From the cell containing the given text, extract its center point as (X, Y) coordinate. 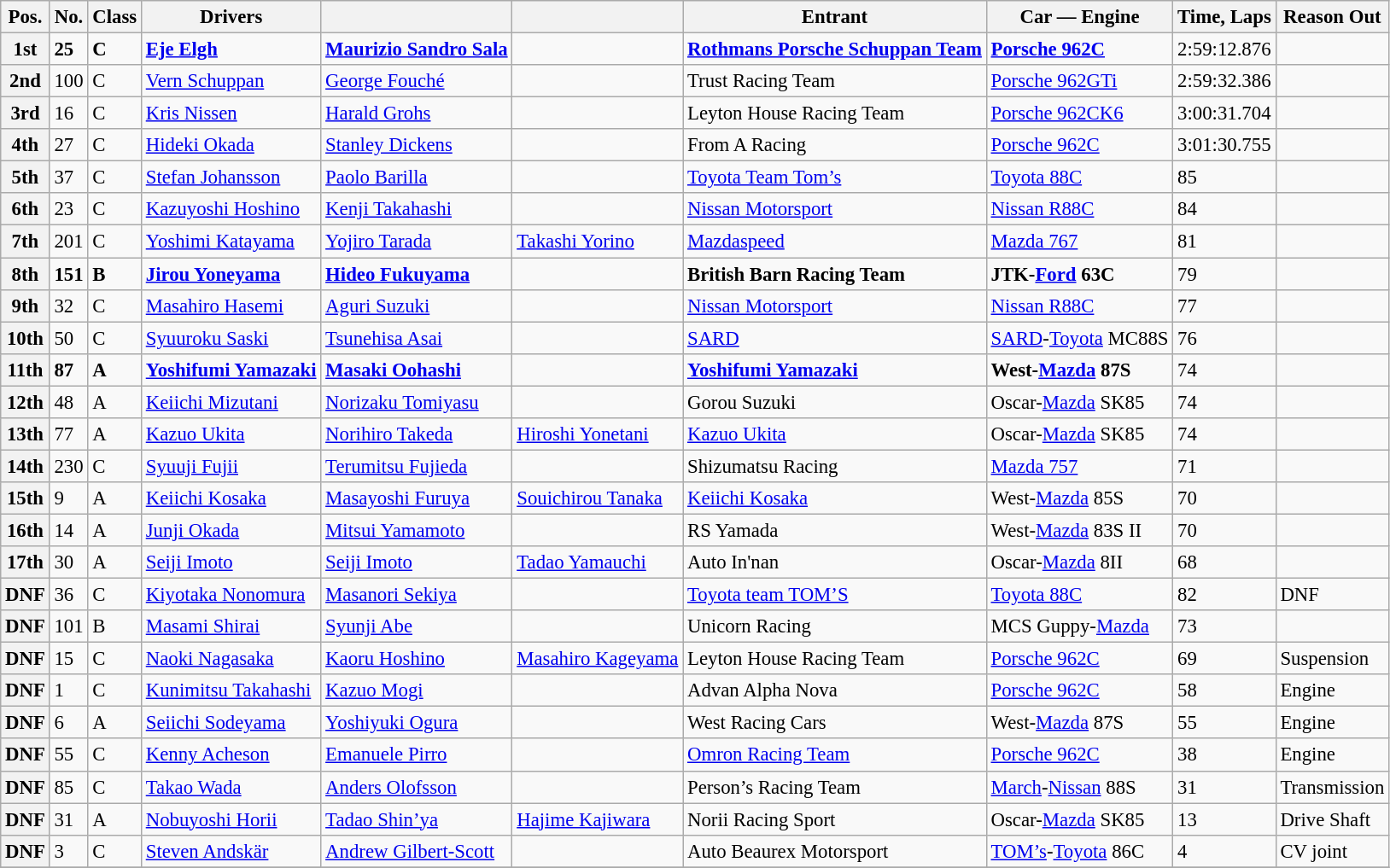
25 (68, 50)
Rothmans Porsche Schuppan Team (835, 50)
37 (68, 178)
Hajime Kajiwara (598, 819)
Oscar-Mazda 8II (1079, 562)
201 (68, 242)
Kunimitsu Takahashi (231, 690)
2nd (26, 81)
36 (68, 595)
Tadao Yamauchi (598, 562)
58 (1224, 690)
Advan Alpha Nova (835, 690)
82 (1224, 595)
Keiichi Mizutani (231, 402)
38 (1224, 755)
Mazdaspeed (835, 242)
3rd (26, 114)
Auto Beaurex Motorsport (835, 851)
West Racing Cars (835, 723)
Gorou Suzuki (835, 402)
15th (26, 498)
Nobuyoshi Horii (231, 819)
West-Mazda 85S (1079, 498)
Jirou Yoneyama (231, 274)
Vern Schuppan (231, 81)
Suspension (1332, 659)
Emanuele Pirro (417, 755)
Kazuyoshi Hoshino (231, 209)
6th (26, 209)
Syunji Abe (417, 626)
Unicorn Racing (835, 626)
Seiichi Sodeyama (231, 723)
Entrant (835, 17)
17th (26, 562)
50 (68, 338)
Hideo Fukuyama (417, 274)
Souichirou Tanaka (598, 498)
Toyota team TOM’S (835, 595)
Hiroshi Yonetani (598, 434)
71 (1224, 466)
Hideki Okada (231, 145)
Maurizio Sandro Sala (417, 50)
Anders Olofsson (417, 787)
Yoshiyuki Ogura (417, 723)
9th (26, 306)
2:59:12.876 (1224, 50)
32 (68, 306)
8th (26, 274)
2:59:32.386 (1224, 81)
Car — Engine (1079, 17)
Tsunehisa Asai (417, 338)
Time, Laps (1224, 17)
Pos. (26, 17)
West-Mazda 83S II (1079, 530)
Kris Nissen (231, 114)
16th (26, 530)
Trust Racing Team (835, 81)
14th (26, 466)
Masami Shirai (231, 626)
13 (1224, 819)
100 (68, 81)
Aguri Suzuki (417, 306)
Norizaku Tomiyasu (417, 402)
79 (1224, 274)
Porsche 962GTi (1079, 81)
3:01:30.755 (1224, 145)
Stanley Dickens (417, 145)
4 (1224, 851)
Yojiro Tarada (417, 242)
76 (1224, 338)
Reason Out (1332, 17)
Masaki Oohashi (417, 370)
73 (1224, 626)
Porsche 962CK6 (1079, 114)
Takashi Yorino (598, 242)
16 (68, 114)
101 (68, 626)
Norihiro Takeda (417, 434)
Yoshimi Katayama (231, 242)
Kenji Takahashi (417, 209)
Transmission (1332, 787)
Kiyotaka Nonomura (231, 595)
Masahiro Hasemi (231, 306)
11th (26, 370)
Naoki Nagasaka (231, 659)
Toyota Team Tom’s (835, 178)
March-Nissan 88S (1079, 787)
151 (68, 274)
81 (1224, 242)
230 (68, 466)
Takao Wada (231, 787)
69 (1224, 659)
Terumitsu Fujieda (417, 466)
14 (68, 530)
9 (68, 498)
JTK-Ford 63C (1079, 274)
5th (26, 178)
Omron Racing Team (835, 755)
Class (114, 17)
From A Racing (835, 145)
Norii Racing Sport (835, 819)
CV joint (1332, 851)
Junji Okada (231, 530)
12th (26, 402)
Eje Elgh (231, 50)
Drive Shaft (1332, 819)
Mazda 767 (1079, 242)
Drivers (231, 17)
Harald Grohs (417, 114)
7th (26, 242)
Syuuroku Saski (231, 338)
10th (26, 338)
3:00:31.704 (1224, 114)
RS Yamada (835, 530)
Paolo Barilla (417, 178)
13th (26, 434)
Andrew Gilbert-Scott (417, 851)
Person’s Racing Team (835, 787)
Tadao Shin’ya (417, 819)
48 (68, 402)
4th (26, 145)
23 (68, 209)
TOM’s-Toyota 86C (1079, 851)
George Fouché (417, 81)
84 (1224, 209)
3 (68, 851)
Mazda 757 (1079, 466)
1 (68, 690)
87 (68, 370)
SARD (835, 338)
No. (68, 17)
Stefan Johansson (231, 178)
Masanori Sekiya (417, 595)
30 (68, 562)
Steven Andskär (231, 851)
SARD-Toyota MC88S (1079, 338)
1st (26, 50)
Syuuji Fujii (231, 466)
15 (68, 659)
Mitsui Yamamoto (417, 530)
Masayoshi Furuya (417, 498)
6 (68, 723)
Kenny Acheson (231, 755)
27 (68, 145)
Kaoru Hoshino (417, 659)
British Barn Racing Team (835, 274)
Shizumatsu Racing (835, 466)
68 (1224, 562)
Masahiro Kageyama (598, 659)
Auto In'nan (835, 562)
MCS Guppy-Mazda (1079, 626)
Kazuo Mogi (417, 690)
